From the cell containing the given text, extract its center point as (X, Y) coordinate. 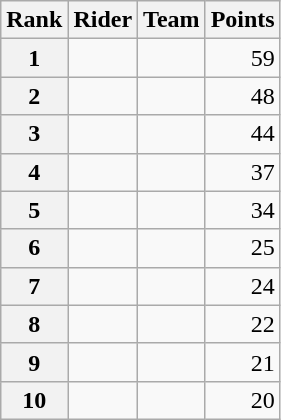
5 (34, 210)
Team (172, 20)
4 (34, 172)
Rider (103, 20)
37 (242, 172)
2 (34, 96)
Rank (34, 20)
20 (242, 400)
6 (34, 248)
44 (242, 134)
59 (242, 58)
48 (242, 96)
Points (242, 20)
34 (242, 210)
8 (34, 324)
25 (242, 248)
10 (34, 400)
7 (34, 286)
21 (242, 362)
3 (34, 134)
24 (242, 286)
9 (34, 362)
1 (34, 58)
22 (242, 324)
